Pinpoint the cell where the given text exists, returning its (x, y) midpoint coordinate. 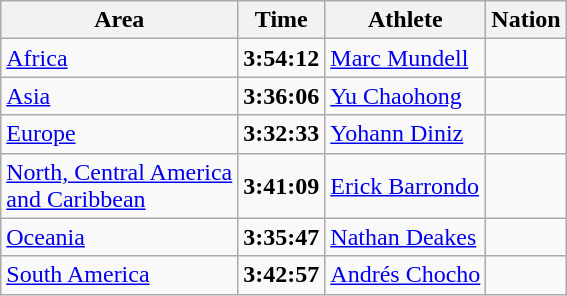
3:32:33 (282, 134)
3:54:12 (282, 58)
3:35:47 (282, 237)
Nation (526, 20)
3:42:57 (282, 275)
Europe (120, 134)
3:41:09 (282, 186)
Time (282, 20)
3:36:06 (282, 96)
Athlete (406, 20)
Asia (120, 96)
Africa (120, 58)
Area (120, 20)
South America (120, 275)
North, Central America and Caribbean (120, 186)
Yu Chaohong (406, 96)
Nathan Deakes (406, 237)
Oceania (120, 237)
Erick Barrondo (406, 186)
Marc Mundell (406, 58)
Andrés Chocho (406, 275)
Yohann Diniz (406, 134)
